From the cell containing the given text, extract its center point as (X, Y) coordinate. 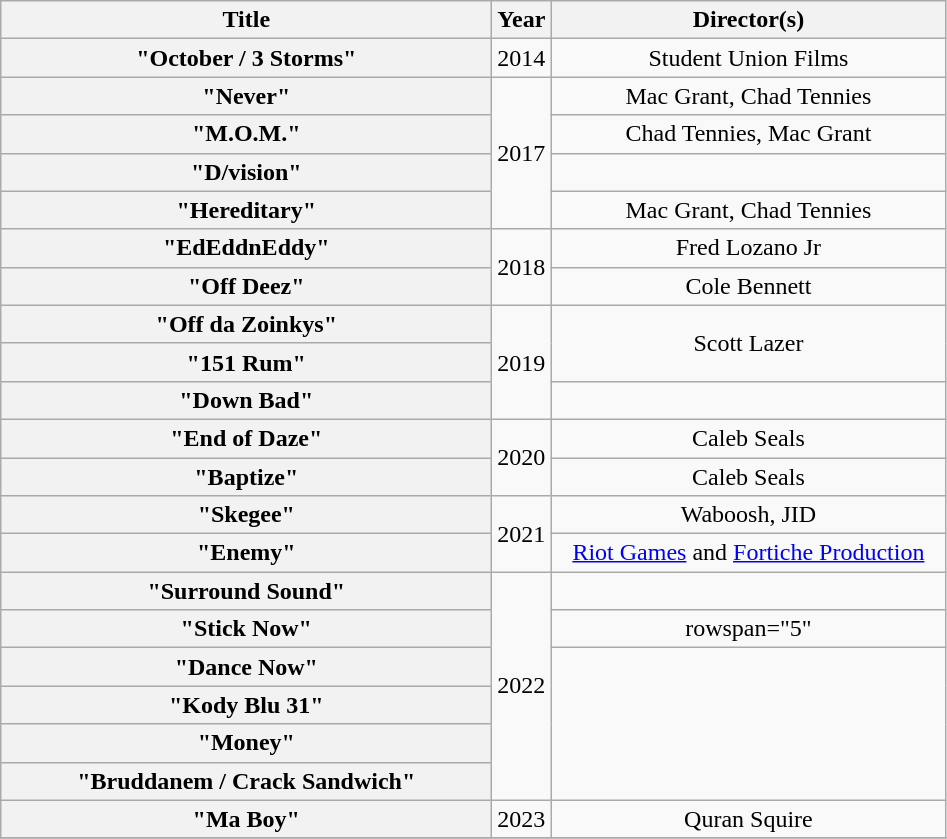
2020 (522, 457)
2023 (522, 819)
Riot Games and Fortiche Production (748, 553)
Scott Lazer (748, 343)
"Money" (246, 743)
Fred Lozano Jr (748, 248)
"Skegee" (246, 515)
"D/vision" (246, 172)
Waboosh, JID (748, 515)
Cole Bennett (748, 286)
2018 (522, 267)
rowspan="5" (748, 629)
"Hereditary" (246, 210)
Year (522, 20)
"Bruddanem / Crack Sandwich" (246, 781)
"Surround Sound" (246, 591)
Quran Squire (748, 819)
"End of Daze" (246, 438)
"October / 3 Storms" (246, 58)
"Kody Blu 31" (246, 705)
Director(s) (748, 20)
"Off Deez" (246, 286)
"Down Bad" (246, 400)
"EdEddnEddy" (246, 248)
2014 (522, 58)
"Ma Boy" (246, 819)
"Never" (246, 96)
"Stick Now" (246, 629)
"151 Rum" (246, 362)
"Off da Zoinkys" (246, 324)
2022 (522, 686)
Chad Tennies, Mac Grant (748, 134)
2021 (522, 534)
2019 (522, 362)
"Enemy" (246, 553)
Title (246, 20)
"M.O.M." (246, 134)
"Baptize" (246, 477)
"Dance Now" (246, 667)
Student Union Films (748, 58)
2017 (522, 153)
